Provide the (x, y) coordinate of the cell's center where the given text is located.  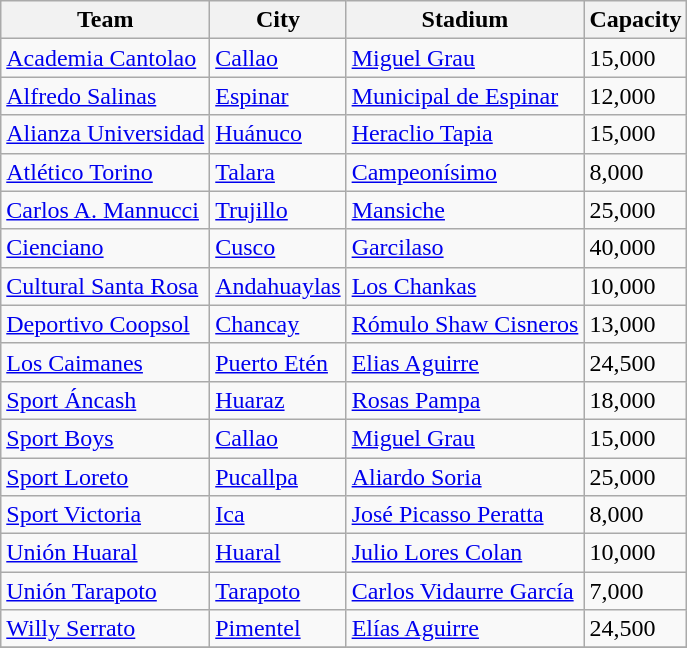
Unión Huaral (106, 553)
Carlos Vidaurre García (465, 591)
Pucallpa (278, 477)
Team (106, 20)
Campeonísimo (465, 172)
Pimentel (278, 629)
Unión Tarapoto (106, 591)
Tarapoto (278, 591)
Cienciano (106, 248)
Willy Serrato (106, 629)
7,000 (636, 591)
Alfredo Salinas (106, 96)
Alianza Universidad (106, 134)
Atlético Torino (106, 172)
Mansiche (465, 210)
Huaraz (278, 400)
José Picasso Peratta (465, 515)
Elías Aguirre (465, 629)
12,000 (636, 96)
Rómulo Shaw Cisneros (465, 324)
Heraclio Tapia (465, 134)
Cultural Santa Rosa (106, 286)
Sport Loreto (106, 477)
Andahuaylas (278, 286)
Puerto Etén (278, 362)
Julio Lores Colan (465, 553)
Espinar (278, 96)
Huaral (278, 553)
Trujillo (278, 210)
Carlos A. Mannucci (106, 210)
Sport Áncash (106, 400)
Talara (278, 172)
Ica (278, 515)
Capacity (636, 20)
Sport Victoria (106, 515)
Aliardo Soria (465, 477)
Chancay (278, 324)
Deportivo Coopsol (106, 324)
Huánuco (278, 134)
Cusco (278, 248)
City (278, 20)
Elias Aguirre (465, 362)
Los Chankas (465, 286)
Sport Boys (106, 438)
Municipal de Espinar (465, 96)
40,000 (636, 248)
Rosas Pampa (465, 400)
Garcilaso (465, 248)
Los Caimanes (106, 362)
13,000 (636, 324)
Stadium (465, 20)
18,000 (636, 400)
Academia Cantolao (106, 58)
